Search for the cell housing the specified text and yield its [X, Y] center coordinate. 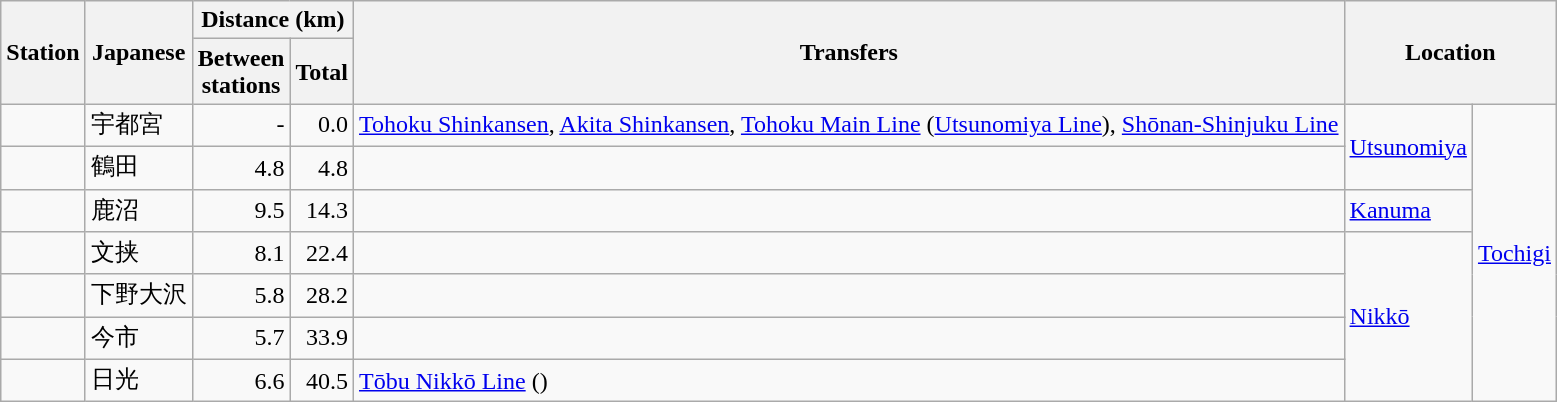
宇都宮 [138, 126]
28.2 [322, 296]
Nikkō [1408, 317]
鹿沼 [138, 210]
Transfers [848, 52]
- [241, 126]
Utsunomiya [1408, 146]
Betweenstations [241, 72]
9.5 [241, 210]
文挟 [138, 254]
8.1 [241, 254]
今市 [138, 338]
Distance (km) [272, 20]
40.5 [322, 380]
14.3 [322, 210]
Location [1450, 52]
0.0 [322, 126]
Tōbu Nikkō Line () [848, 380]
Total [322, 72]
33.9 [322, 338]
下野大沢 [138, 296]
5.8 [241, 296]
Station [43, 52]
Japanese [138, 52]
Tohoku Shinkansen, Akita Shinkansen, Tohoku Main Line (Utsunomiya Line), Shōnan-Shinjuku Line [848, 126]
鶴田 [138, 168]
Tochigi [1514, 253]
5.7 [241, 338]
日光 [138, 380]
22.4 [322, 254]
6.6 [241, 380]
Kanuma [1408, 210]
